Extract the [x, y] coordinate from the center of the cell holding the provided text.  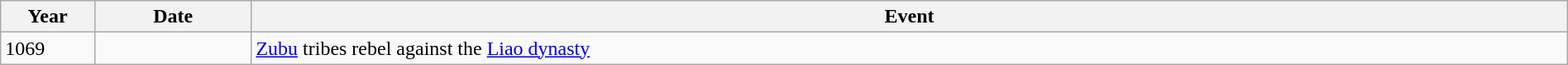
Date [172, 17]
Year [48, 17]
1069 [48, 48]
Event [910, 17]
Zubu tribes rebel against the Liao dynasty [910, 48]
